For the text-containing cell, return its midpoint in (x, y) coordinate format. 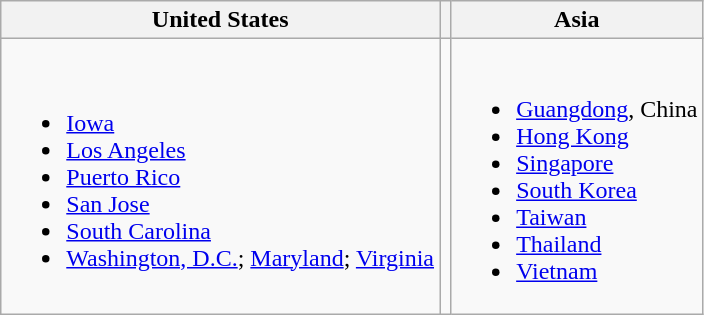
Guangdong, ChinaHong KongSingaporeSouth KoreaTaiwanThailandVietnam (577, 176)
Asia (577, 20)
United States (220, 20)
IowaLos AngelesPuerto RicoSan JoseSouth CarolinaWashington, D.C.; Maryland; Virginia (220, 176)
